Return [X, Y] of the center of cell containing provided text 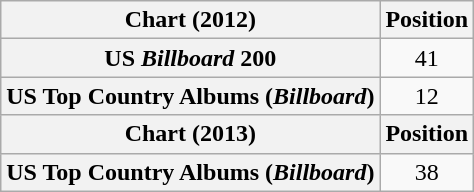
41 [427, 58]
US Billboard 200 [190, 58]
Chart (2013) [190, 134]
38 [427, 172]
12 [427, 96]
Chart (2012) [190, 20]
